Detect which cell encompasses the target text, then output its (X, Y) center coordinate. 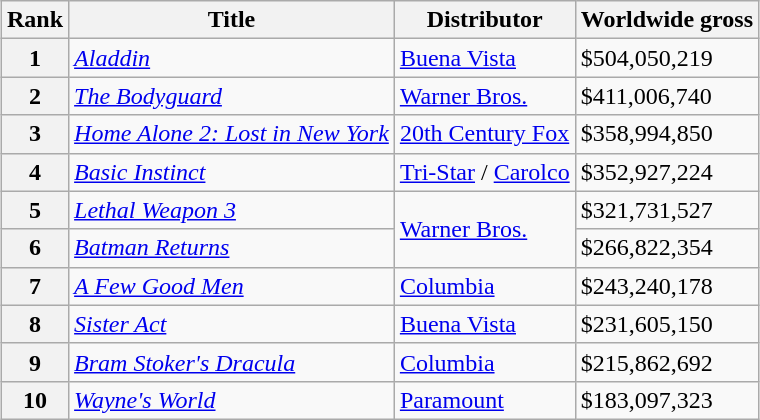
$266,822,354 (666, 248)
Bram Stoker's Dracula (232, 362)
Batman Returns (232, 248)
9 (34, 362)
Worldwide gross (666, 20)
$411,006,740 (666, 96)
Rank (34, 20)
Home Alone 2: Lost in New York (232, 134)
8 (34, 324)
Distributor (484, 20)
Tri-Star / Carolco (484, 172)
5 (34, 210)
Aladdin (232, 58)
6 (34, 248)
$321,731,527 (666, 210)
The Bodyguard (232, 96)
Title (232, 20)
$183,097,323 (666, 400)
$243,240,178 (666, 286)
$231,605,150 (666, 324)
Paramount (484, 400)
4 (34, 172)
$504,050,219 (666, 58)
Basic Instinct (232, 172)
$358,994,850 (666, 134)
Lethal Weapon 3 (232, 210)
1 (34, 58)
10 (34, 400)
7 (34, 286)
A Few Good Men (232, 286)
$215,862,692 (666, 362)
2 (34, 96)
Sister Act (232, 324)
3 (34, 134)
$352,927,224 (666, 172)
20th Century Fox (484, 134)
Wayne's World (232, 400)
